Output the [X, Y] coordinate of the center of the cell containing the given text.  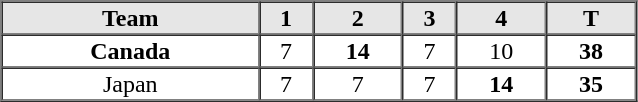
Japan [130, 84]
4 [501, 18]
T [591, 18]
1 [286, 18]
Canada [130, 50]
38 [591, 50]
Team [130, 18]
2 [358, 18]
3 [430, 18]
10 [501, 50]
35 [591, 84]
